Capture the cell that displays the provided text and extract its (x, y) central coordinate. 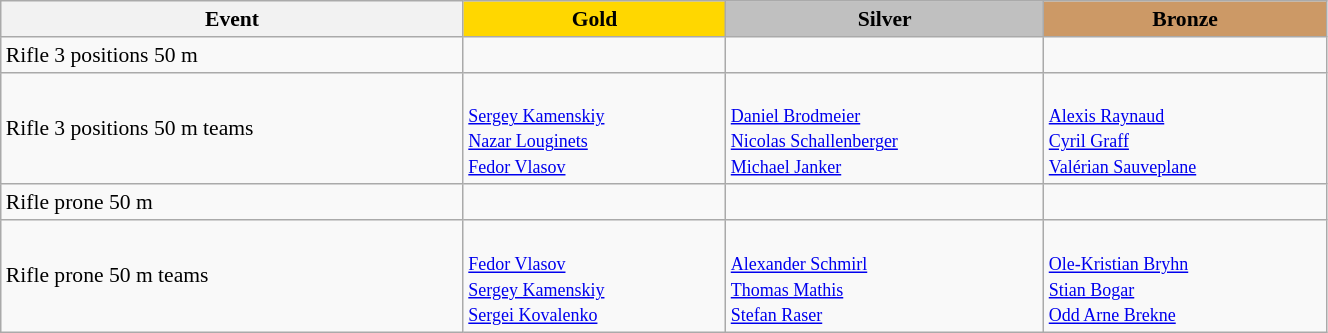
Alexander SchmirlThomas MathisStefan Raser (885, 276)
Rifle prone 50 m (232, 203)
Gold (594, 19)
Rifle 3 positions 50 m teams (232, 128)
Silver (885, 19)
Event (232, 19)
Sergey KamenskiyNazar LouginetsFedor Vlasov (594, 128)
Alexis RaynaudCyril GraffValérian Sauveplane (1186, 128)
Bronze (1186, 19)
Ole-Kristian BryhnStian BogarOdd Arne Brekne (1186, 276)
Rifle 3 positions 50 m (232, 55)
Fedor VlasovSergey KamenskiySergei Kovalenko (594, 276)
Daniel BrodmeierNicolas SchallenbergerMichael Janker (885, 128)
Rifle prone 50 m teams (232, 276)
